Detect which cell encompasses the target text, then output its [x, y] center coordinate. 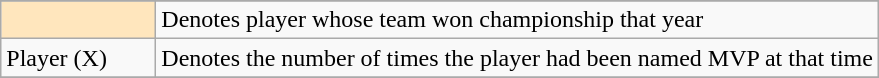
Denotes player whose team won championship that year [518, 20]
Player (X) [78, 58]
Denotes the number of times the player had been named MVP at that time [518, 58]
